From the cell containing the given text, extract its center point as [X, Y] coordinate. 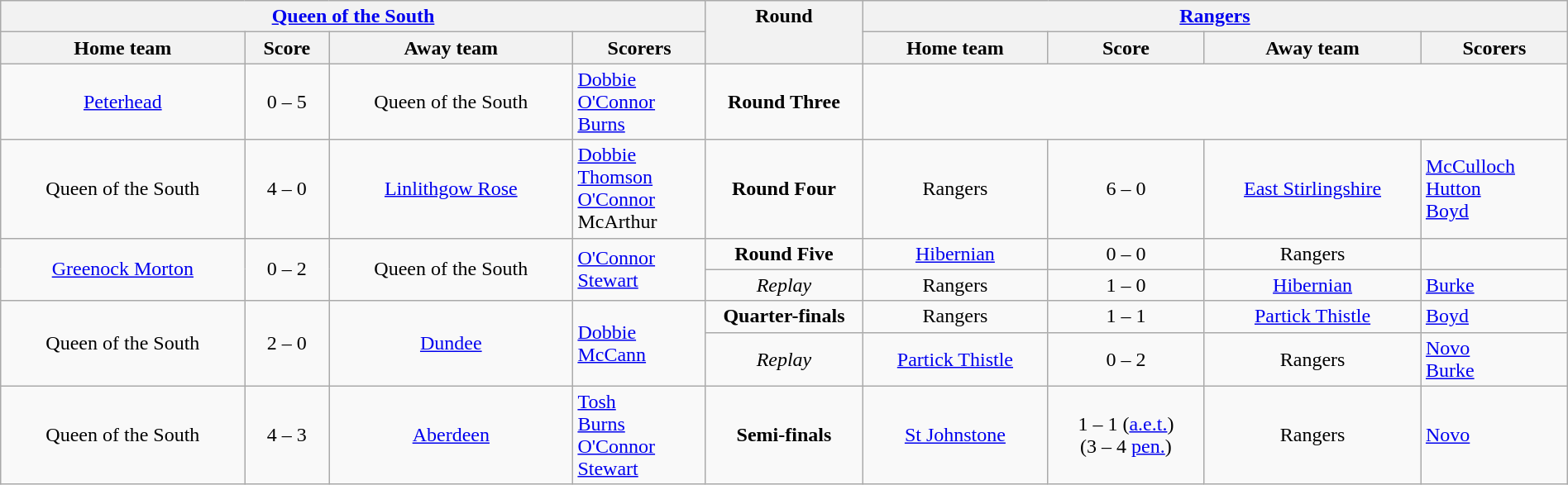
McCulloch Hutton Boyd [1494, 188]
Novo Burke [1494, 359]
Tosh Burns O'Connor Stewart [639, 435]
Round Four [784, 188]
6 – 0 [1126, 188]
Round [784, 32]
Peterhead [122, 102]
1 – 1 (a.e.t.)(3 – 4 pen.) [1126, 435]
4 – 3 [287, 435]
Novo [1494, 435]
Aberdeen [452, 435]
1 – 0 [1126, 285]
Dundee [452, 344]
Dobbie O'Connor Burns [639, 102]
1 – 1 [1126, 316]
Semi-finals [784, 435]
Round Five [784, 254]
Boyd [1494, 316]
Dobbie McCann [639, 344]
Burke [1494, 285]
St Johnstone [955, 435]
Greenock Morton [122, 269]
4 – 0 [287, 188]
2 – 0 [287, 344]
Dobbie Thomson O'Connor McArthur [639, 188]
0 – 0 [1126, 254]
East Stirlingshire [1313, 188]
Round Three [784, 102]
O'Connor Stewart [639, 269]
Linlithgow Rose [452, 188]
Quarter-finals [784, 316]
0 – 5 [287, 102]
